Detect which cell encompasses the target text, then output its [x, y] center coordinate. 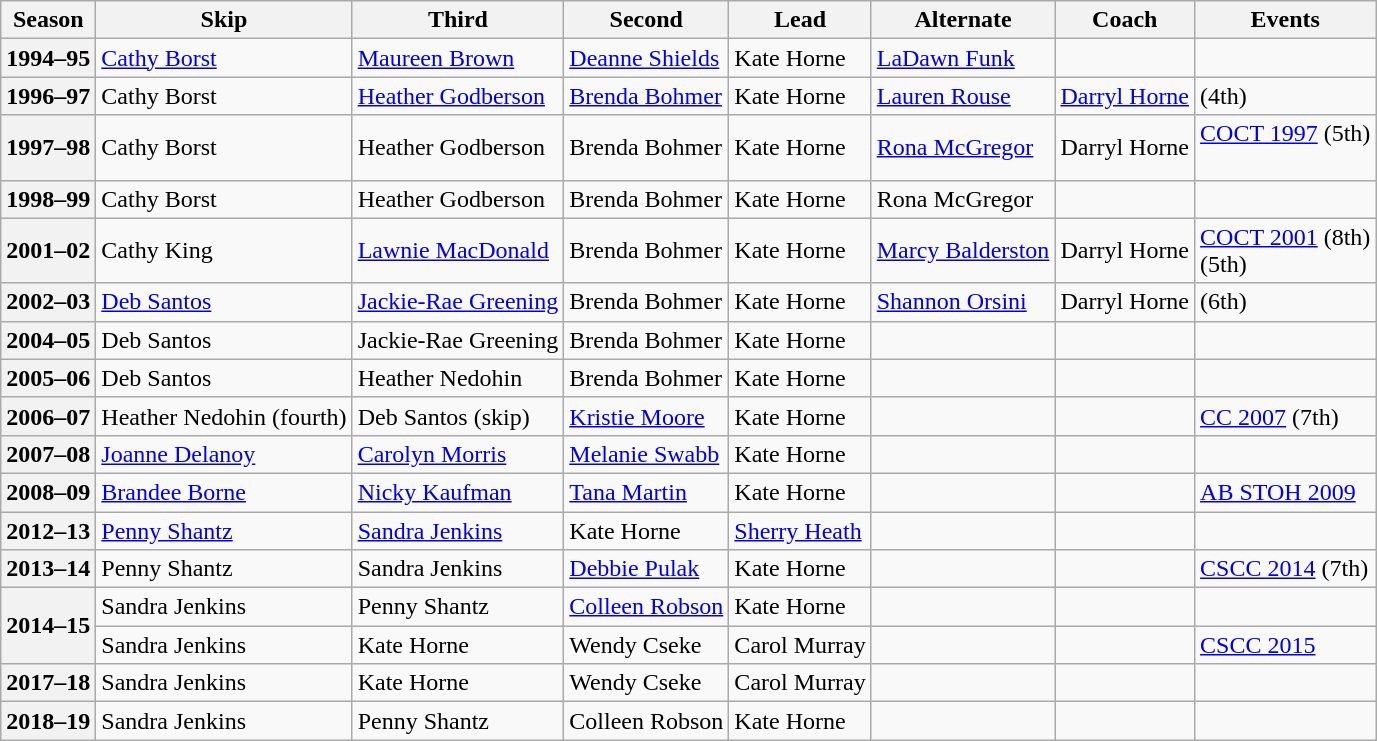
2008–09 [48, 492]
2006–07 [48, 416]
Heather Nedohin [458, 378]
Maureen Brown [458, 58]
2012–13 [48, 531]
Kristie Moore [646, 416]
2007–08 [48, 454]
Shannon Orsini [963, 302]
AB STOH 2009 [1286, 492]
Carolyn Morris [458, 454]
Coach [1125, 20]
Events [1286, 20]
Brandee Borne [224, 492]
2018–19 [48, 721]
Season [48, 20]
Skip [224, 20]
COCT 1997 (5th) [1286, 148]
Third [458, 20]
Marcy Balderston [963, 250]
COCT 2001 (8th) (5th) [1286, 250]
LaDawn Funk [963, 58]
Tana Martin [646, 492]
2002–03 [48, 302]
CSCC 2014 (7th) [1286, 569]
Lauren Rouse [963, 96]
Lawnie MacDonald [458, 250]
Nicky Kaufman [458, 492]
(6th) [1286, 302]
2004–05 [48, 340]
2005–06 [48, 378]
Debbie Pulak [646, 569]
Melanie Swabb [646, 454]
Alternate [963, 20]
Lead [800, 20]
Joanne Delanoy [224, 454]
Heather Nedohin (fourth) [224, 416]
2013–14 [48, 569]
CC 2007 (7th) [1286, 416]
CSCC 2015 [1286, 645]
2001–02 [48, 250]
(4th) [1286, 96]
1997–98 [48, 148]
Cathy King [224, 250]
Second [646, 20]
2017–18 [48, 683]
Sherry Heath [800, 531]
Deanne Shields [646, 58]
1996–97 [48, 96]
1998–99 [48, 199]
1994–95 [48, 58]
Deb Santos (skip) [458, 416]
2014–15 [48, 626]
